Find where the given text appears and provide that cell's center as (x, y) coordinate. 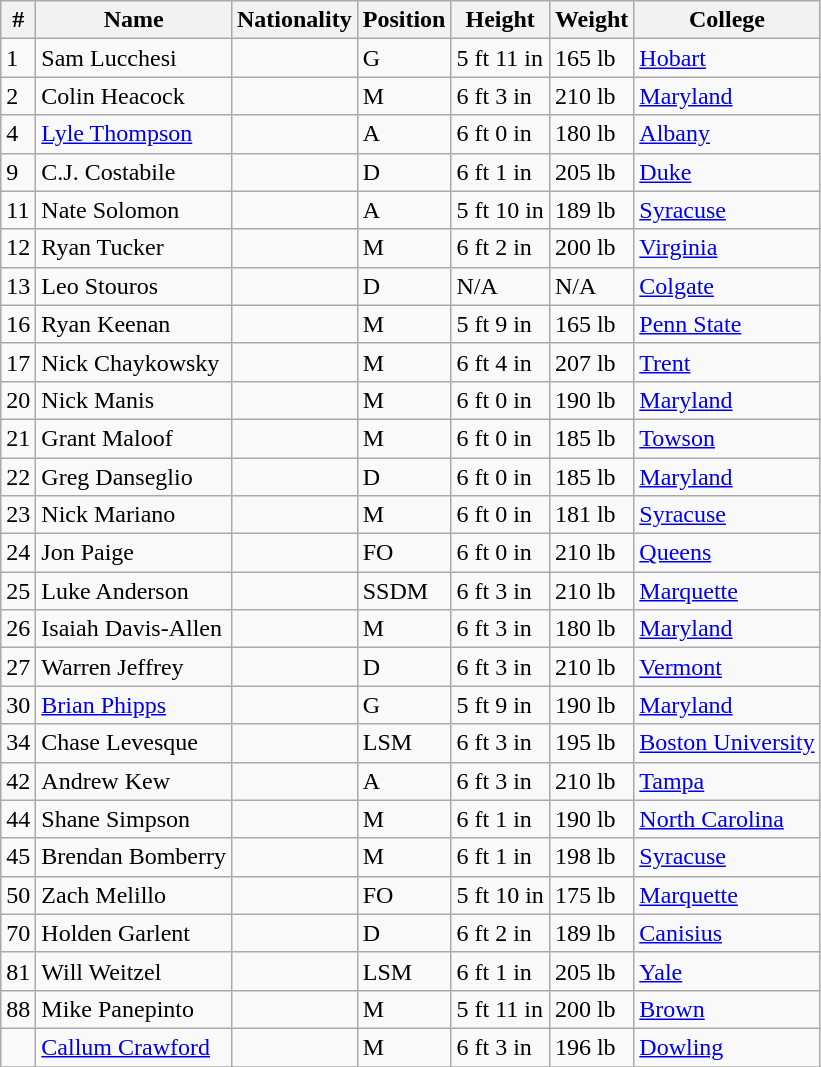
Yale (727, 971)
Zach Melillo (134, 895)
Sam Lucchesi (134, 58)
17 (18, 362)
Weight (591, 20)
42 (18, 781)
34 (18, 743)
21 (18, 438)
4 (18, 134)
Name (134, 20)
9 (18, 172)
81 (18, 971)
Ryan Tucker (134, 248)
Virginia (727, 248)
Colgate (727, 286)
Greg Danseglio (134, 477)
Mike Panepinto (134, 1009)
207 lb (591, 362)
88 (18, 1009)
Grant Maloof (134, 438)
Nick Manis (134, 400)
Isaiah Davis-Allen (134, 629)
50 (18, 895)
Warren Jeffrey (134, 667)
44 (18, 819)
2 (18, 96)
13 (18, 286)
Jon Paige (134, 553)
Boston University (727, 743)
Canisius (727, 933)
196 lb (591, 1047)
Colin Heacock (134, 96)
181 lb (591, 515)
20 (18, 400)
Brendan Bomberry (134, 857)
24 (18, 553)
Tampa (727, 781)
175 lb (591, 895)
Andrew Kew (134, 781)
27 (18, 667)
Nick Mariano (134, 515)
Luke Anderson (134, 591)
Position (404, 20)
195 lb (591, 743)
Vermont (727, 667)
16 (18, 324)
Ryan Keenan (134, 324)
1 (18, 58)
Nationality (294, 20)
College (727, 20)
198 lb (591, 857)
25 (18, 591)
Dowling (727, 1047)
Penn State (727, 324)
11 (18, 210)
Duke (727, 172)
Height (500, 20)
Callum Crawford (134, 1047)
26 (18, 629)
Trent (727, 362)
30 (18, 705)
Shane Simpson (134, 819)
Lyle Thompson (134, 134)
22 (18, 477)
23 (18, 515)
12 (18, 248)
SSDM (404, 591)
Brian Phipps (134, 705)
# (18, 20)
70 (18, 933)
Nate Solomon (134, 210)
Chase Levesque (134, 743)
North Carolina (727, 819)
Albany (727, 134)
Leo Stouros (134, 286)
Brown (727, 1009)
Queens (727, 553)
Will Weitzel (134, 971)
45 (18, 857)
6 ft 4 in (500, 362)
Holden Garlent (134, 933)
C.J. Costabile (134, 172)
Nick Chaykowsky (134, 362)
Towson (727, 438)
Hobart (727, 58)
